Search for the cell housing the specified text and yield its (x, y) center coordinate. 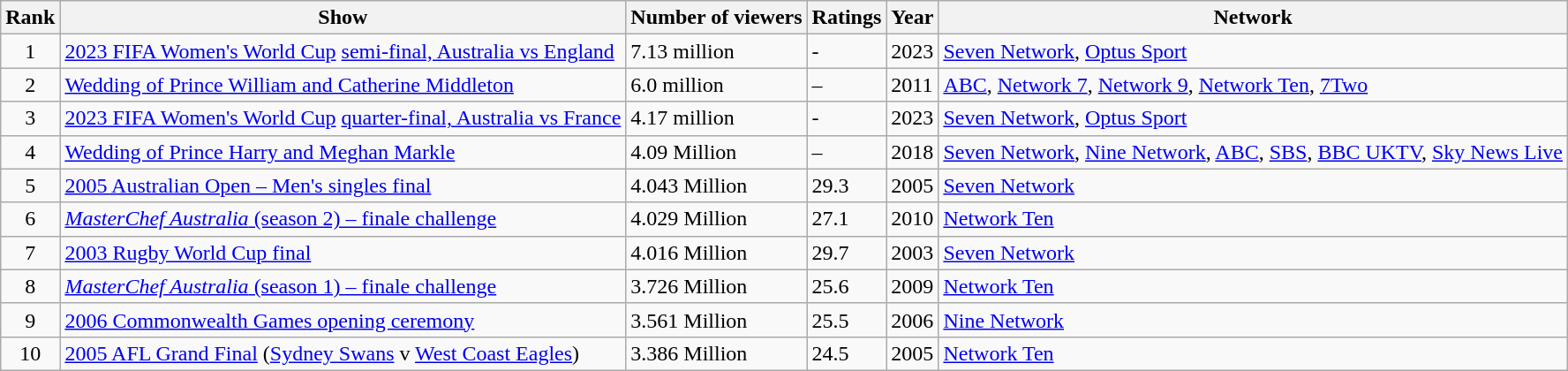
Network (1254, 18)
Number of viewers (717, 18)
3.386 Million (717, 353)
Year (913, 18)
2006 (913, 320)
2023 FIFA Women's World Cup semi-final, Australia vs England (343, 51)
6.0 million (717, 85)
29.7 (847, 253)
2003 Rugby World Cup final (343, 253)
29.3 (847, 185)
9 (30, 320)
10 (30, 353)
2 (30, 85)
2009 (913, 286)
2010 (913, 219)
4.17 million (717, 118)
Rank (30, 18)
MasterChef Australia (season 1) – finale challenge (343, 286)
2003 (913, 253)
25.6 (847, 286)
8 (30, 286)
24.5 (847, 353)
6 (30, 219)
4 (30, 152)
5 (30, 185)
ABC, Network 7, Network 9, Network Ten, 7Two (1254, 85)
3 (30, 118)
MasterChef Australia (season 2) – finale challenge (343, 219)
2011 (913, 85)
2018 (913, 152)
Show (343, 18)
2005 AFL Grand Final (Sydney Swans v West Coast Eagles) (343, 353)
2006 Commonwealth Games opening ceremony (343, 320)
Nine Network (1254, 320)
4.09 Million (717, 152)
7 (30, 253)
1 (30, 51)
Seven Network, Nine Network, ABC, SBS, BBC UKTV, Sky News Live (1254, 152)
4.043 Million (717, 185)
27.1 (847, 219)
Ratings (847, 18)
4.016 Million (717, 253)
7.13 million (717, 51)
3.561 Million (717, 320)
2005 Australian Open – Men's singles final (343, 185)
3.726 Million (717, 286)
25.5 (847, 320)
Wedding of Prince Harry and Meghan Markle (343, 152)
2023 FIFA Women's World Cup quarter-final, Australia vs France (343, 118)
4.029 Million (717, 219)
Wedding of Prince William and Catherine Middleton (343, 85)
